Detect which cell encompasses the target text, then output its (x, y) center coordinate. 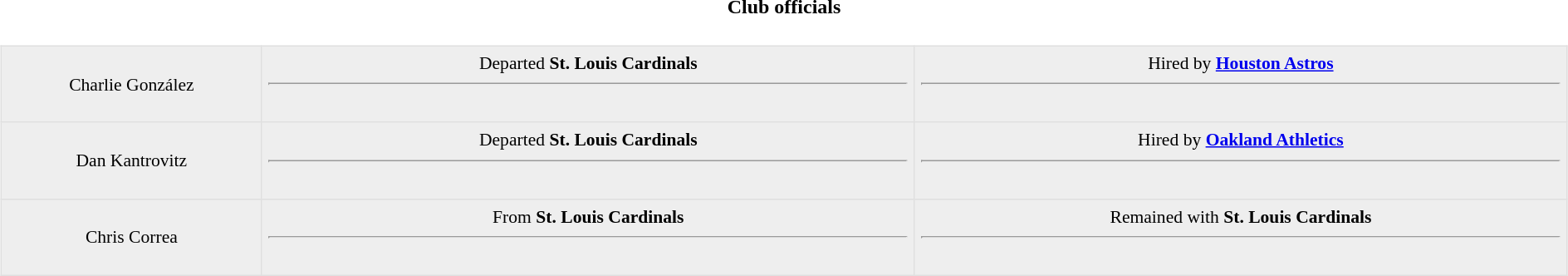
From St. Louis Cardinals (588, 237)
Charlie González (131, 84)
Dan Kantrovitz (131, 160)
Hired by Houston Astros (1241, 84)
Chris Correa (131, 237)
Remained with St. Louis Cardinals (1241, 237)
Hired by Oakland Athletics (1241, 160)
